Capture the cell that displays the provided text and extract its (X, Y) central coordinate. 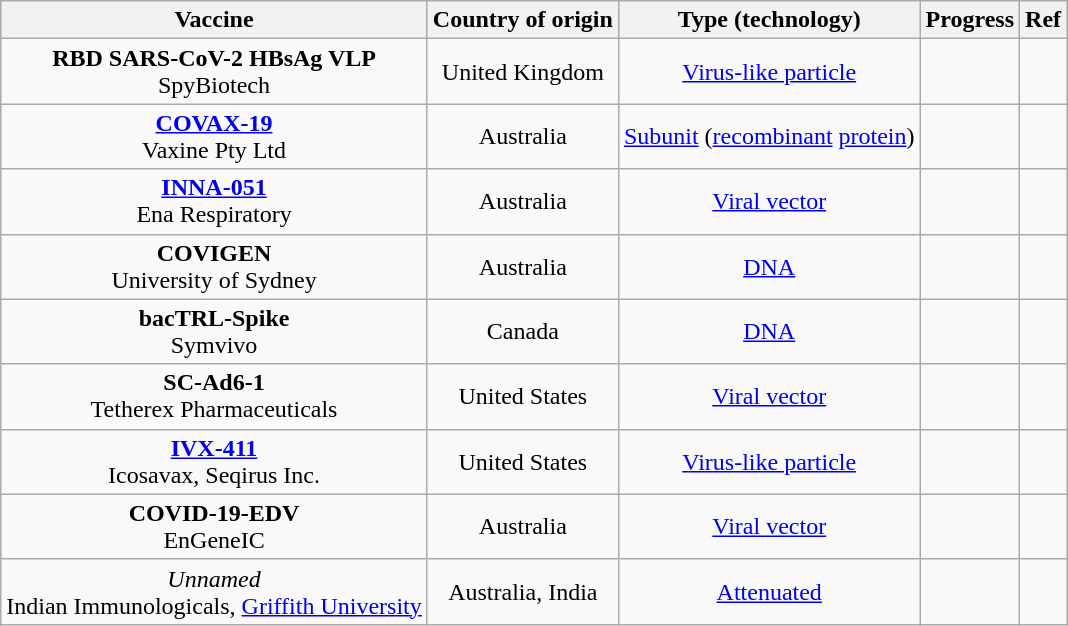
Canada (522, 332)
INNA-051Ena Respiratory (214, 202)
United Kingdom (522, 72)
Attenuated (769, 592)
Unnamed Indian Immunologicals, Griffith University (214, 592)
SC-Ad6-1Tetherex Pharmaceuticals (214, 396)
IVX-411Icosavax, Seqirus Inc. (214, 462)
Australia, India (522, 592)
COVIGENUniversity of Sydney (214, 266)
Progress (970, 20)
COVAX-19Vaxine Pty Ltd (214, 136)
RBD SARS-CoV-2 HBsAg VLPSpyBiotech (214, 72)
Vaccine (214, 20)
Subunit (recombinant protein) (769, 136)
Ref (1044, 20)
Country of origin (522, 20)
Type (technology) (769, 20)
bacTRL-SpikeSymvivo (214, 332)
COVID-19-EDV EnGeneIC (214, 526)
